Detect which cell encompasses the target text, then output its [X, Y] center coordinate. 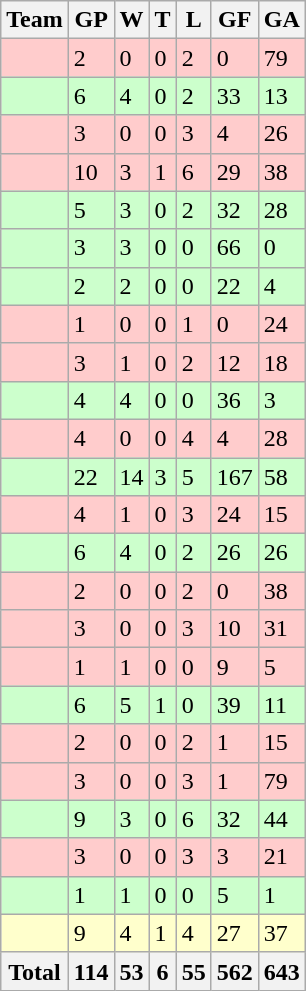
21 [282, 857]
114 [91, 971]
14 [132, 477]
36 [234, 400]
Total [35, 971]
39 [234, 705]
11 [282, 705]
GA [282, 20]
29 [234, 172]
Team [35, 20]
18 [282, 362]
53 [132, 971]
44 [282, 819]
66 [234, 248]
562 [234, 971]
GP [91, 20]
27 [234, 933]
643 [282, 971]
167 [234, 477]
12 [234, 362]
55 [194, 971]
L [194, 20]
13 [282, 96]
31 [282, 629]
T [162, 20]
W [132, 20]
58 [282, 477]
GF [234, 20]
33 [234, 96]
37 [282, 933]
